Identify which cell holds the provided text, then report its (X, Y) central coordinate. 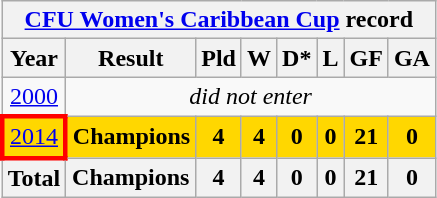
GA (412, 58)
L (330, 58)
Year (34, 58)
2014 (34, 136)
did not enter (251, 97)
Total (34, 178)
CFU Women's Caribbean Cup record (218, 20)
D* (297, 58)
Pld (219, 58)
W (258, 58)
GF (366, 58)
2000 (34, 97)
Result (131, 58)
